Find where the given text appears and provide that cell's center as [X, Y] coordinate. 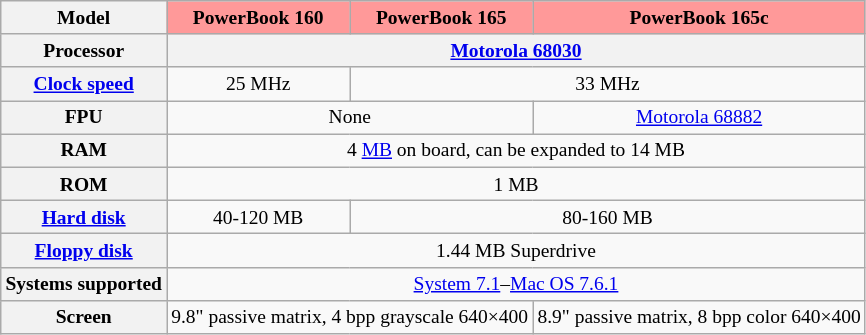
Processor [84, 50]
4 MB on board, can be expanded to 14 MB [516, 150]
80-160 MB [608, 216]
Screen [84, 316]
25 MHz [258, 84]
Model [84, 18]
PowerBook 165c [700, 18]
System 7.1–Mac OS 7.6.1 [516, 284]
Motorola 68030 [516, 50]
ROM [84, 184]
40-120 MB [258, 216]
Motorola 68882 [700, 118]
33 MHz [608, 84]
None [350, 118]
Clock speed [84, 84]
9.8" passive matrix, 4 bpp grayscale 640×400 [350, 316]
PowerBook 160 [258, 18]
Hard disk [84, 216]
PowerBook 165 [442, 18]
Systems supported [84, 284]
Floppy disk [84, 250]
RAM [84, 150]
FPU [84, 118]
1.44 MB Superdrive [516, 250]
8.9" passive matrix, 8 bpp color 640×400 [700, 316]
1 MB [516, 184]
